Find where the given text appears and provide that cell's center as (X, Y) coordinate. 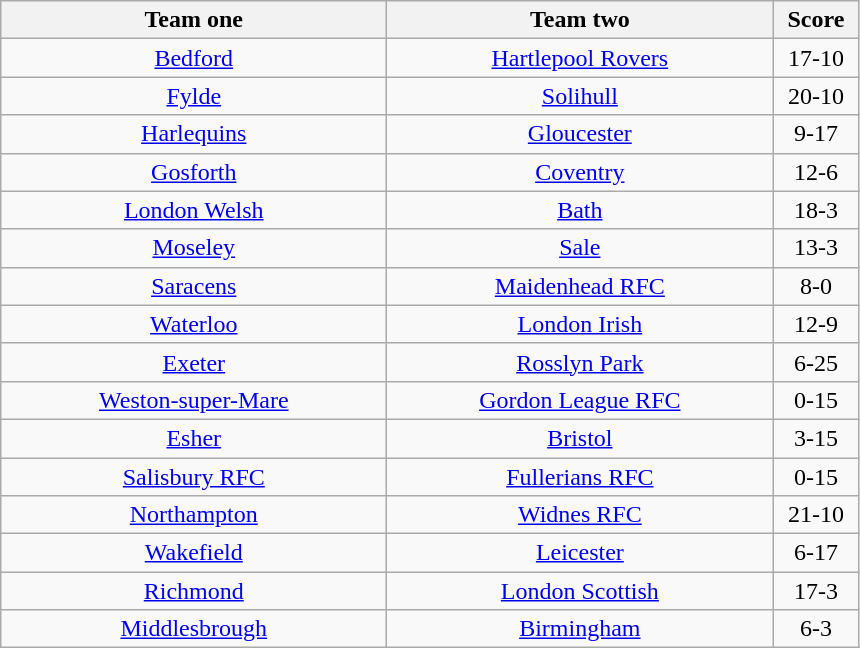
3-15 (816, 438)
6-25 (816, 362)
London Irish (580, 324)
London Scottish (580, 591)
Weston-super-Mare (194, 400)
Bristol (580, 438)
17-10 (816, 58)
Bedford (194, 58)
Harlequins (194, 134)
Team one (194, 20)
Waterloo (194, 324)
12-9 (816, 324)
Northampton (194, 515)
Maidenhead RFC (580, 286)
Middlesbrough (194, 629)
Solihull (580, 96)
Rosslyn Park (580, 362)
Saracens (194, 286)
21-10 (816, 515)
Coventry (580, 172)
Exeter (194, 362)
8-0 (816, 286)
9-17 (816, 134)
13-3 (816, 248)
Leicester (580, 553)
17-3 (816, 591)
Hartlepool Rovers (580, 58)
18-3 (816, 210)
Sale (580, 248)
London Welsh (194, 210)
Birmingham (580, 629)
Gloucester (580, 134)
20-10 (816, 96)
6-3 (816, 629)
Esher (194, 438)
Richmond (194, 591)
Bath (580, 210)
Wakefield (194, 553)
Widnes RFC (580, 515)
Fullerians RFC (580, 477)
Score (816, 20)
Gosforth (194, 172)
Team two (580, 20)
Fylde (194, 96)
Salisbury RFC (194, 477)
Moseley (194, 248)
Gordon League RFC (580, 400)
6-17 (816, 553)
12-6 (816, 172)
